Search for the cell housing the specified text and yield its [X, Y] center coordinate. 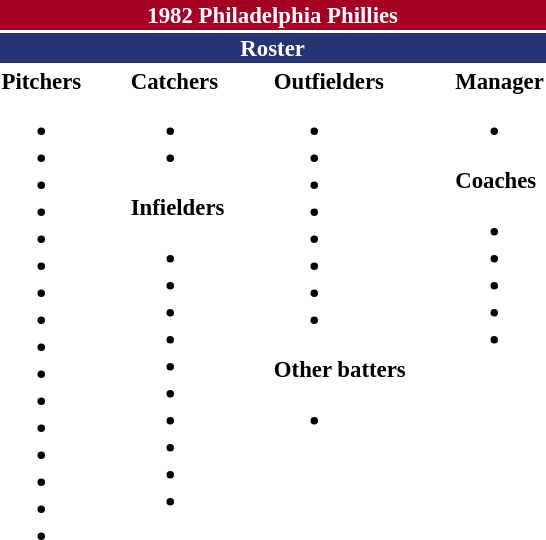
Roster [272, 48]
1982 Philadelphia Phillies [272, 15]
